Detect which cell encompasses the target text, then output its (X, Y) center coordinate. 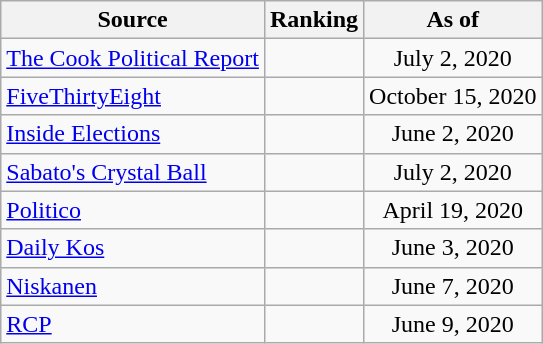
Sabato's Crystal Ball (133, 172)
Source (133, 20)
FiveThirtyEight (133, 96)
Ranking (314, 20)
Niskanen (133, 286)
Politico (133, 210)
April 19, 2020 (453, 210)
June 9, 2020 (453, 324)
The Cook Political Report (133, 58)
June 7, 2020 (453, 286)
As of (453, 20)
June 2, 2020 (453, 134)
Daily Kos (133, 248)
RCP (133, 324)
June 3, 2020 (453, 248)
Inside Elections (133, 134)
October 15, 2020 (453, 96)
